Scan for the cell matching the given text and deliver its (x, y) coordinate at center. 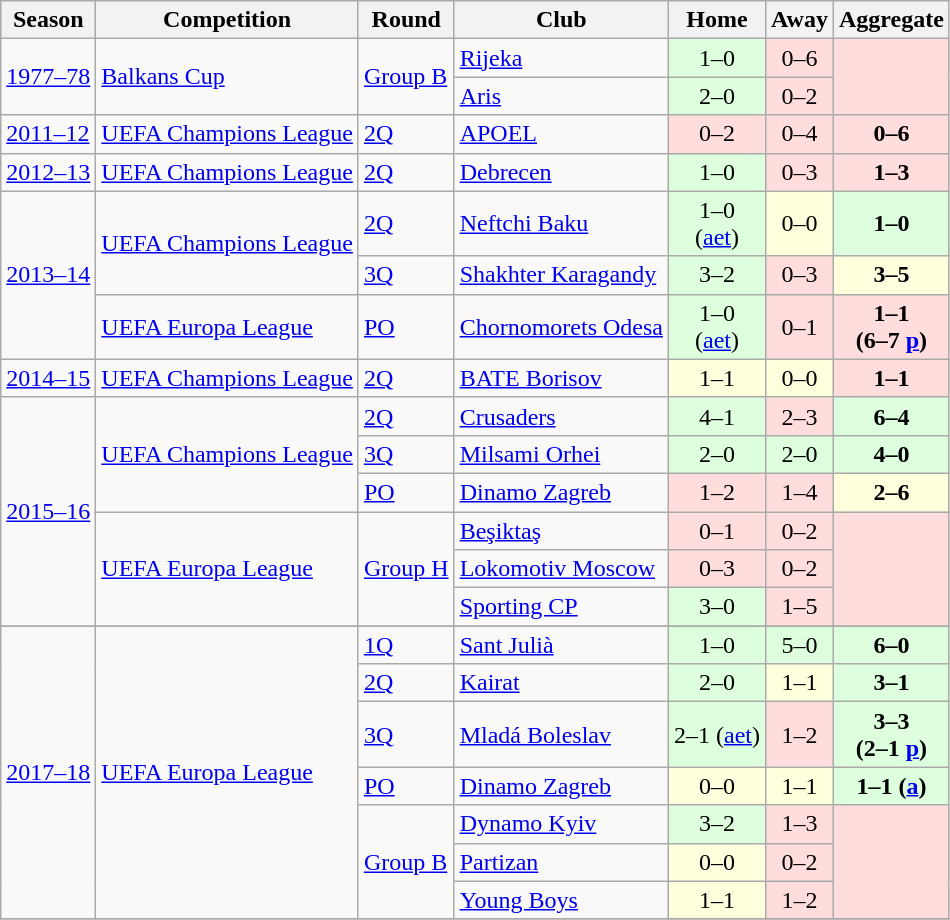
Partizan (561, 862)
2012–13 (48, 172)
Debrecen (561, 172)
BATE Borisov (561, 378)
1–5 (800, 607)
Aggregate (891, 20)
Mladá Boleslav (561, 734)
2014–15 (48, 378)
Aris (561, 96)
2013–14 (48, 275)
3–1 (891, 683)
Home (716, 20)
2–1 (aet) (716, 734)
2011–12 (48, 134)
6–4 (891, 416)
Milsami Orhei (561, 454)
4–1 (716, 416)
Club (561, 20)
1–4 (800, 492)
1–1 (a) (891, 786)
6–0 (891, 645)
Away (800, 20)
3–3(2–1 p) (891, 734)
3–0 (716, 607)
Balkans Cup (228, 77)
2–3 (800, 416)
Crusaders (561, 416)
APOEL (561, 134)
3–5 (891, 275)
Sporting CP (561, 607)
Neftchi Baku (561, 224)
Dynamo Kyiv (561, 824)
Beşiktaş (561, 531)
Competition (228, 20)
2015–16 (48, 511)
0–4 (800, 134)
Shakhter Karagandy (561, 275)
Sant Julià (561, 645)
Season (48, 20)
Kairat (561, 683)
2017–18 (48, 772)
Round (406, 20)
Young Boys (561, 900)
Rijeka (561, 58)
5–0 (800, 645)
1–1(6–7 p) (891, 326)
2–6 (891, 492)
Lokomotiv Moscow (561, 569)
Chornomorets Odesa (561, 326)
4–0 (891, 454)
1977–78 (48, 77)
1Q (406, 645)
Group H (406, 569)
